Locate the cell with the specified text and output its [X, Y] center coordinate. 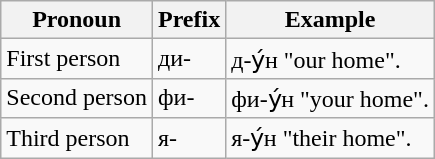
Pronoun [77, 20]
фи-у́н "your home". [330, 98]
д-у́н "our home". [330, 59]
Prefix [188, 20]
Third person [77, 138]
я- [188, 138]
Example [330, 20]
ди- [188, 59]
Second person [77, 98]
фи- [188, 98]
First person [77, 59]
я-у́н "their home". [330, 138]
